Capture the cell that displays the provided text and extract its [x, y] central coordinate. 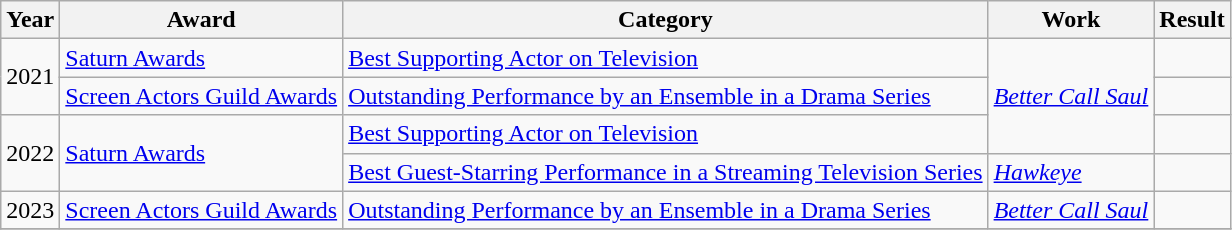
2023 [30, 210]
Category [666, 20]
Year [30, 20]
Best Guest-Starring Performance in a Streaming Television Series [666, 172]
Award [202, 20]
Result [1192, 20]
2021 [30, 77]
2022 [30, 153]
Work [1071, 20]
Hawkeye [1071, 172]
